Capture the cell that displays the provided text and extract its [X, Y] central coordinate. 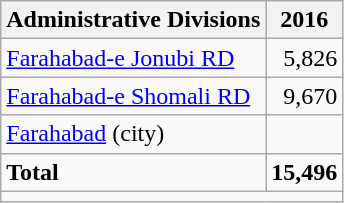
Farahabad-e Jonubi RD [134, 58]
Administrative Divisions [134, 20]
9,670 [304, 96]
Total [134, 172]
5,826 [304, 58]
Farahabad (city) [134, 134]
2016 [304, 20]
15,496 [304, 172]
Farahabad-e Shomali RD [134, 96]
